Provide the (x, y) coordinate of the cell's center where the given text is located.  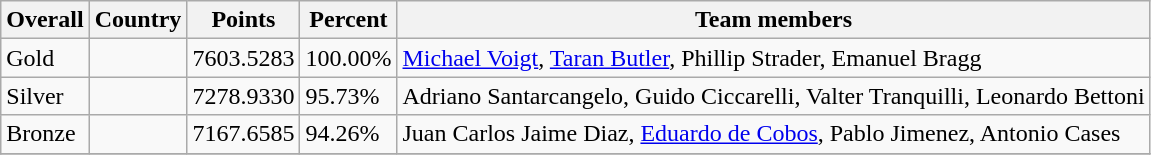
Michael Voigt, Taran Butler, Phillip Strader, Emanuel Bragg (774, 58)
7603.5283 (244, 58)
Country (138, 20)
Silver (45, 96)
7167.6585 (244, 134)
95.73% (348, 96)
7278.9330 (244, 96)
Juan Carlos Jaime Diaz, Eduardo de Cobos, Pablo Jimenez, Antonio Cases (774, 134)
Gold (45, 58)
Team members (774, 20)
Overall (45, 20)
Percent (348, 20)
Adriano Santarcangelo, Guido Ciccarelli, Valter Tranquilli, Leonardo Bettoni (774, 96)
Bronze (45, 134)
94.26% (348, 134)
100.00% (348, 58)
Points (244, 20)
